Scan for the cell matching the given text and deliver its (X, Y) coordinate at center. 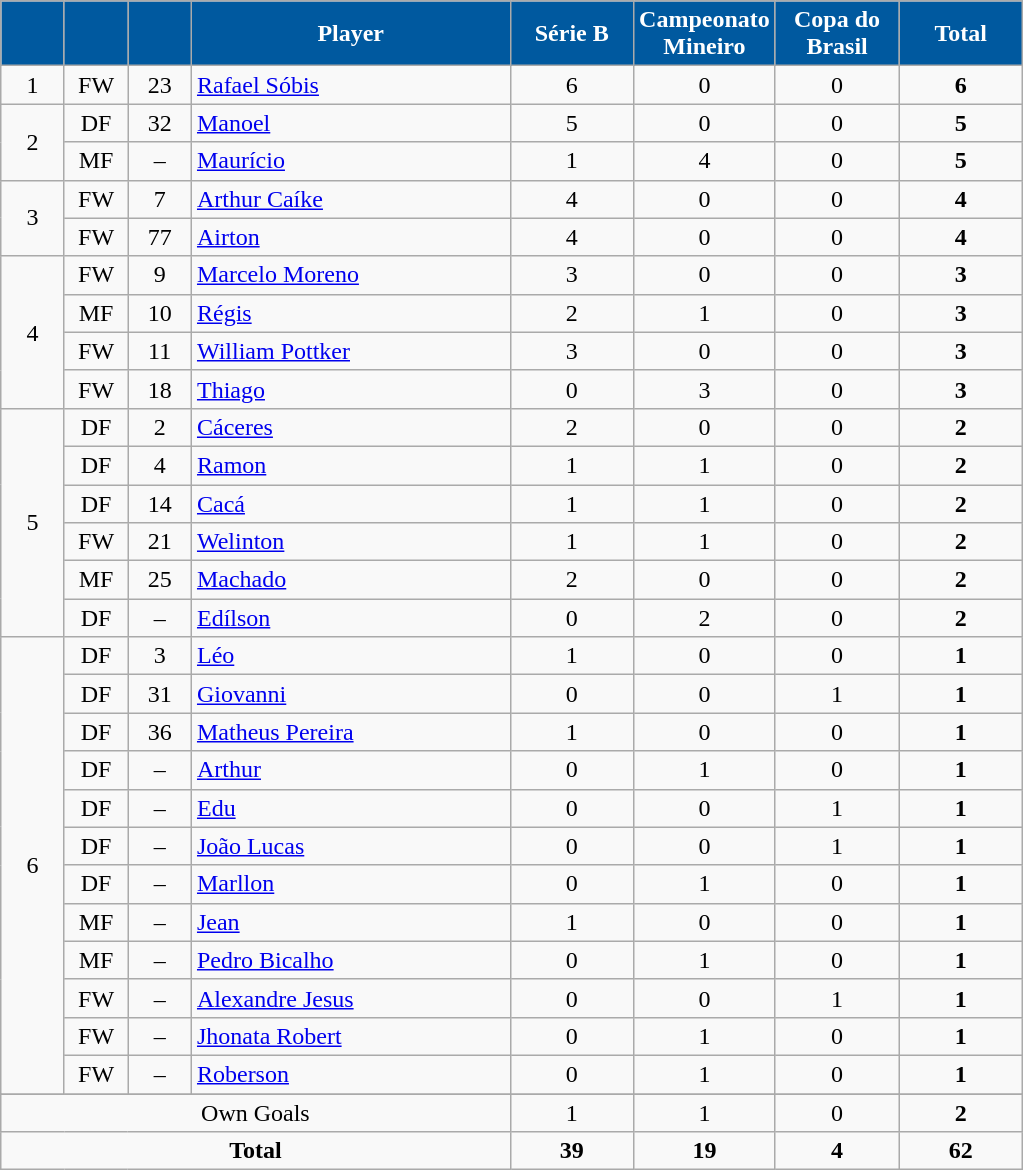
36 (160, 732)
Marllon (350, 884)
18 (160, 389)
39 (572, 1151)
23 (160, 85)
Rafael Sóbis (350, 85)
Jean (350, 922)
Cacá (350, 503)
Thiago (350, 389)
Marcelo Moreno (350, 275)
11 (160, 351)
25 (160, 580)
Ramon (350, 465)
Giovanni (350, 694)
Pedro Bicalho (350, 960)
Edu (350, 808)
77 (160, 237)
William Pottker (350, 351)
9 (160, 275)
Welinton (350, 542)
Manoel (350, 123)
14 (160, 503)
7 (160, 199)
Matheus Pereira (350, 732)
21 (160, 542)
19 (705, 1151)
Airton (350, 237)
João Lucas (350, 846)
Série B (572, 34)
62 (961, 1151)
Jhonata Robert (350, 1036)
Machado (350, 580)
Régis (350, 313)
Cáceres (350, 427)
Arthur Caíke (350, 199)
Copa do Brasil (837, 34)
10 (160, 313)
Player (350, 34)
Own Goals (256, 1113)
Arthur (350, 770)
Alexandre Jesus (350, 998)
Léo (350, 656)
Maurício (350, 161)
Edílson (350, 618)
31 (160, 694)
Roberson (350, 1074)
32 (160, 123)
Campeonato Mineiro (705, 34)
